Locate the cell with the specified text and output its [X, Y] center coordinate. 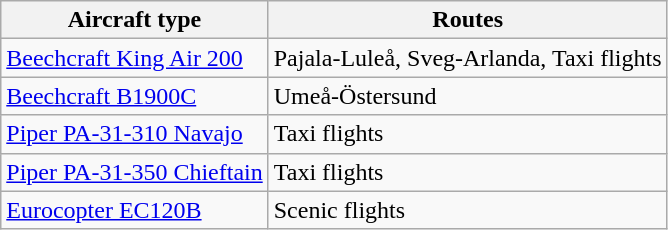
Beechcraft B1900C [134, 96]
Piper PA-31-310 Navajo [134, 134]
Eurocopter EC120B [134, 210]
Piper PA-31-350 Chieftain [134, 172]
Routes [468, 20]
Aircraft type [134, 20]
Pajala-Luleå, Sveg-Arlanda, Taxi flights [468, 58]
Scenic flights [468, 210]
Beechcraft King Air 200 [134, 58]
Umeå-Östersund [468, 96]
